Return (X, Y) of the center of cell containing provided text 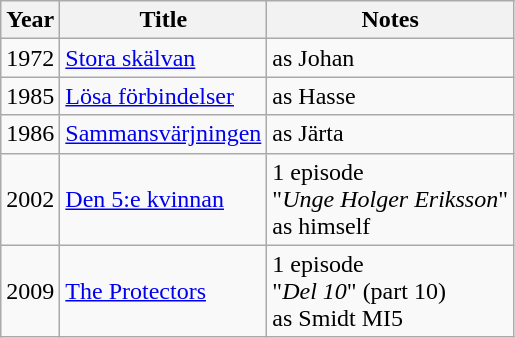
1 episode"Unge Holger Eriksson"as himself (390, 199)
The Protectors (164, 291)
as Järta (390, 134)
1985 (30, 96)
2002 (30, 199)
Stora skälvan (164, 58)
Title (164, 20)
Year (30, 20)
1 episode"Del 10" (part 10)as Smidt MI5 (390, 291)
2009 (30, 291)
Notes (390, 20)
Sammansvärjningen (164, 134)
Den 5:e kvinnan (164, 199)
as Johan (390, 58)
Lösa förbindelser (164, 96)
as Hasse (390, 96)
1972 (30, 58)
1986 (30, 134)
